Return the [x, y] coordinate for the center point of the cell that contains the specified text.  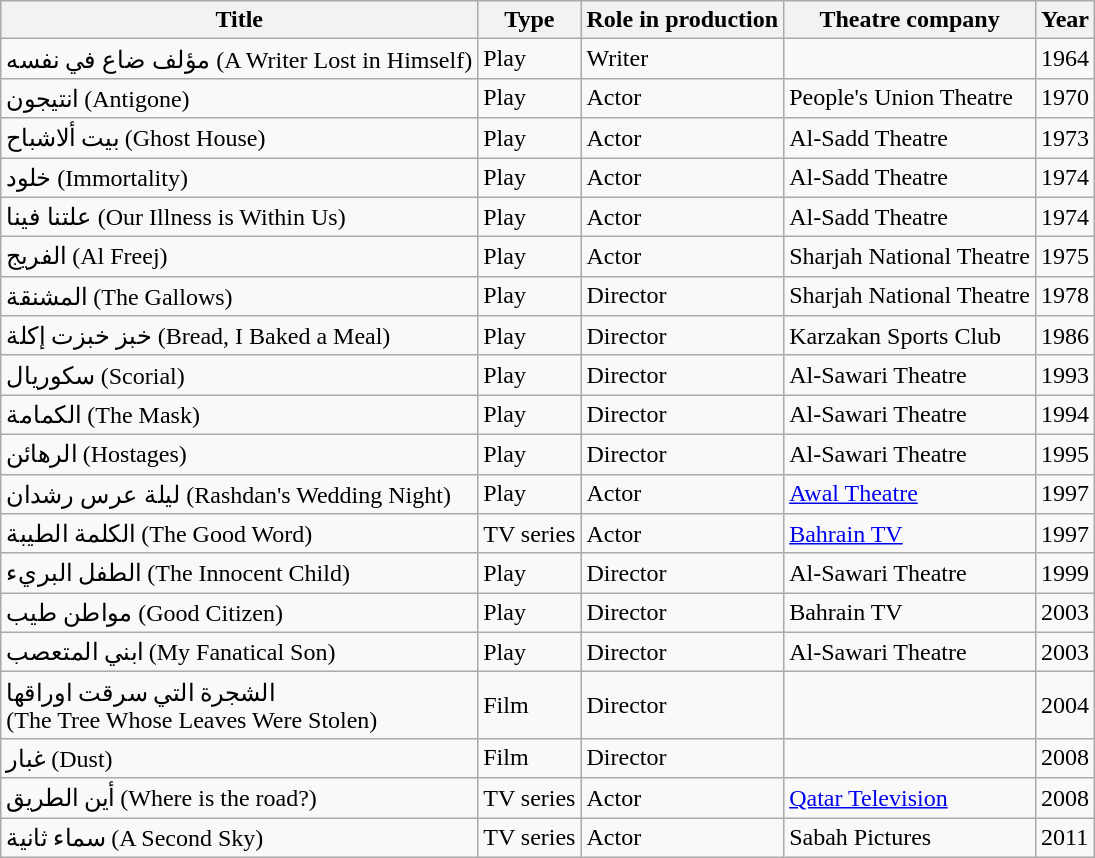
Type [530, 20]
ليلة عرس رشدان (Rashdan's Wedding Night) [240, 494]
ابني المتعصب (My Fanatical Son) [240, 652]
الكلمة الطيبة (The Good Word) [240, 534]
خبز خبزت إكلة (Bread, I Baked a Meal) [240, 336]
1978 [1064, 296]
بيت ألاشباح (Ghost House) [240, 138]
1964 [1064, 59]
الشجرة التي سرقت اوراقها (The Tree Whose Leaves Were Stolen) [240, 706]
Awal Theatre [910, 494]
مؤلف ضاع في نفسه (A Writer Lost in Himself) [240, 59]
سكوريال (Scorial) [240, 375]
Year [1064, 20]
1993 [1064, 375]
Writer [682, 59]
Role in production [682, 20]
علتنا فينا (Our Illness is Within Us) [240, 217]
غبار (Dust) [240, 758]
1986 [1064, 336]
People's Union Theatre [910, 98]
1999 [1064, 573]
Qatar Television [910, 798]
Theatre company [910, 20]
خلود (Immortality) [240, 178]
Karzakan Sports Club [910, 336]
1973 [1064, 138]
1995 [1064, 454]
الطفل البريء (The Innocent Child) [240, 573]
الفريج (Al Freej) [240, 257]
Sabah Pictures [910, 838]
سماء ثانية (A Second Sky) [240, 838]
انتيجون (Antigone) [240, 98]
Title [240, 20]
2011 [1064, 838]
الرهائن (Hostages) [240, 454]
1975 [1064, 257]
الكمامة (The Mask) [240, 415]
1994 [1064, 415]
أين الطريق (Where is the road?) [240, 798]
مواطن طيب (Good Citizen) [240, 613]
1970 [1064, 98]
2004 [1064, 706]
المشنقة (The Gallows) [240, 296]
